Determine the [x, y] coordinate at the center of the cell enclosing the given text.  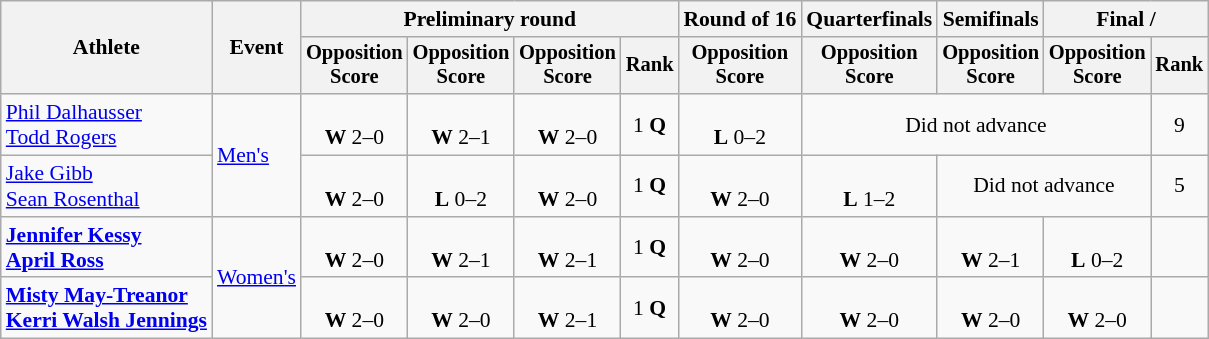
Final / [1126, 19]
Misty May-TreanorKerri Walsh Jennings [106, 308]
Event [256, 48]
Athlete [106, 48]
Phil DalhausserTodd Rogers [106, 124]
9 [1179, 124]
Round of 16 [740, 19]
Quarterfinals [869, 19]
Women's [256, 278]
Semifinals [990, 19]
Men's [256, 155]
L 1–2 [869, 186]
5 [1179, 186]
Jennifer KessyApril Ross [106, 248]
Preliminary round [490, 19]
Jake GibbSean Rosenthal [106, 186]
